For the text-containing cell, return its midpoint in (x, y) coordinate format. 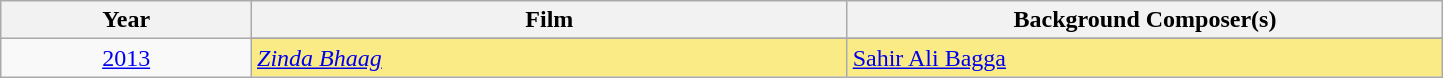
Film (550, 20)
Sahir Ali Bagga (1145, 58)
Background Composer(s) (1145, 20)
Year (126, 20)
2013 (126, 58)
Zinda Bhaag (550, 58)
